From the cell containing the given text, extract its center point as [X, Y] coordinate. 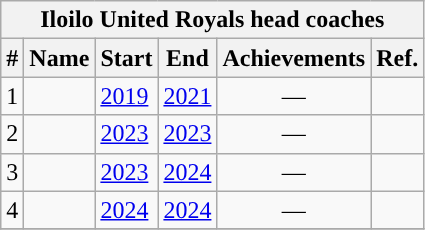
2019 [126, 96]
Name [60, 58]
2021 [188, 96]
Start [126, 58]
Iloilo United Royals head coaches [212, 20]
1 [12, 96]
Ref. [398, 58]
4 [12, 210]
# [12, 58]
End [188, 58]
Achievements [294, 58]
2 [12, 134]
3 [12, 172]
